Find where the given text appears and provide that cell's center as (X, Y) coordinate. 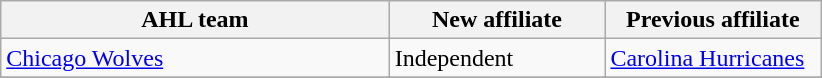
Carolina Hurricanes (713, 58)
AHL team (195, 20)
New affiliate (497, 20)
Independent (497, 58)
Chicago Wolves (195, 58)
Previous affiliate (713, 20)
